Provide the (X, Y) coordinate of the cell's center where the given text is located.  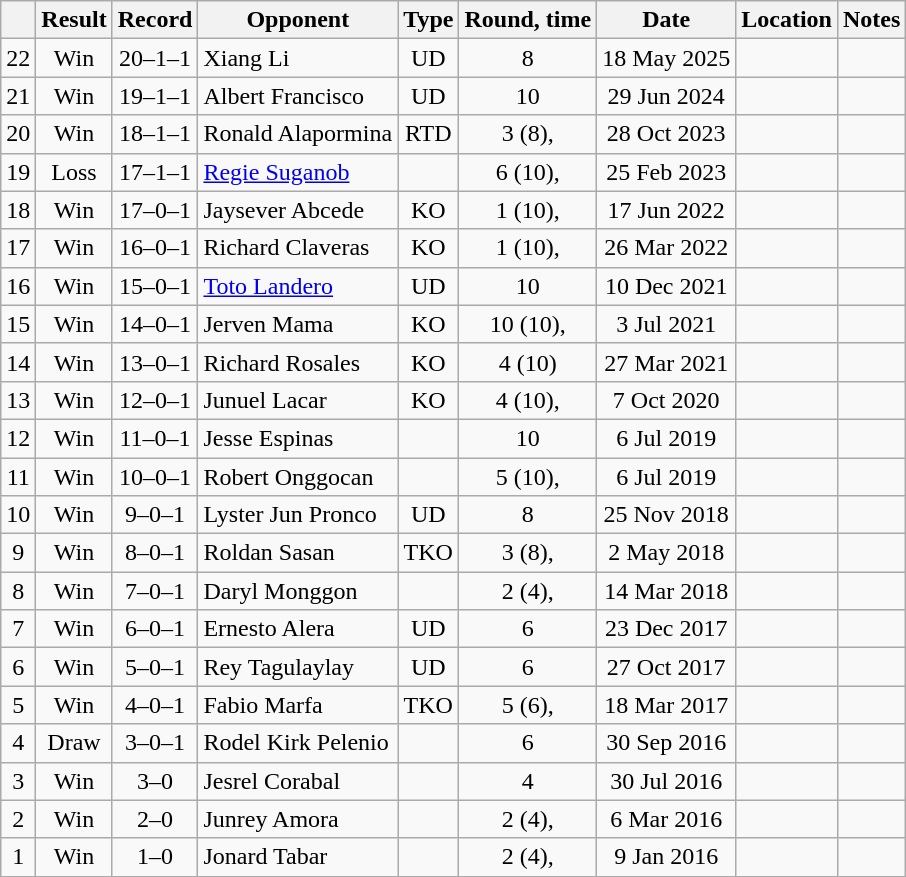
10 Dec 2021 (666, 286)
Robert Onggocan (298, 477)
25 Nov 2018 (666, 515)
Albert Francisco (298, 96)
30 Sep 2016 (666, 743)
17 (18, 248)
Result (74, 20)
Loss (74, 172)
4 (10), (528, 400)
RTD (428, 134)
18 May 2025 (666, 58)
11–0–1 (155, 438)
18–1–1 (155, 134)
18 (18, 210)
Fabio Marfa (298, 705)
Rodel Kirk Pelenio (298, 743)
20 (18, 134)
Jerven Mama (298, 324)
1–0 (155, 857)
29 Jun 2024 (666, 96)
27 Mar 2021 (666, 362)
25 Feb 2023 (666, 172)
19–1–1 (155, 96)
Jaysever Abcede (298, 210)
13–0–1 (155, 362)
10–0–1 (155, 477)
2–0 (155, 819)
1 (18, 857)
19 (18, 172)
3 Jul 2021 (666, 324)
Opponent (298, 20)
Regie Suganob (298, 172)
4–0–1 (155, 705)
3 (18, 781)
Draw (74, 743)
Xiang Li (298, 58)
16–0–1 (155, 248)
Notes (871, 20)
Ernesto Alera (298, 629)
12–0–1 (155, 400)
Junuel Lacar (298, 400)
6–0–1 (155, 629)
6 Mar 2016 (666, 819)
10 (10), (528, 324)
4 (10) (528, 362)
9 Jan 2016 (666, 857)
12 (18, 438)
23 Dec 2017 (666, 629)
27 Oct 2017 (666, 667)
9 (18, 553)
14–0–1 (155, 324)
30 Jul 2016 (666, 781)
Jesrel Corabal (298, 781)
17–0–1 (155, 210)
Date (666, 20)
2 May 2018 (666, 553)
Jesse Espinas (298, 438)
Toto Landero (298, 286)
17 Jun 2022 (666, 210)
Roldan Sasan (298, 553)
Round, time (528, 20)
15 (18, 324)
21 (18, 96)
11 (18, 477)
17–1–1 (155, 172)
28 Oct 2023 (666, 134)
Ronald Alapormina (298, 134)
7–0–1 (155, 591)
5 (6), (528, 705)
Junrey Amora (298, 819)
14 Mar 2018 (666, 591)
Richard Rosales (298, 362)
Daryl Monggon (298, 591)
20–1–1 (155, 58)
18 Mar 2017 (666, 705)
Record (155, 20)
Rey Tagulaylay (298, 667)
22 (18, 58)
2 (18, 819)
Location (787, 20)
14 (18, 362)
5 (10), (528, 477)
13 (18, 400)
Jonard Tabar (298, 857)
7 (18, 629)
3–0 (155, 781)
Richard Claveras (298, 248)
5–0–1 (155, 667)
5 (18, 705)
3–0–1 (155, 743)
9–0–1 (155, 515)
Type (428, 20)
15–0–1 (155, 286)
26 Mar 2022 (666, 248)
Lyster Jun Pronco (298, 515)
6 (10), (528, 172)
16 (18, 286)
8–0–1 (155, 553)
7 Oct 2020 (666, 400)
